Output the [x, y] coordinate of the center of the cell containing the given text.  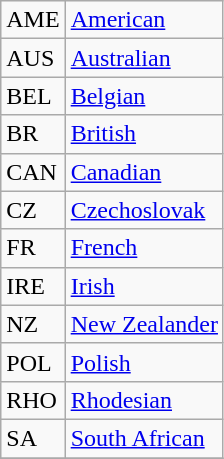
South African [144, 438]
New Zealander [144, 324]
French [144, 248]
RHO [33, 400]
IRE [33, 286]
FR [33, 248]
CAN [33, 172]
POL [33, 362]
NZ [33, 324]
Czechoslovak [144, 210]
Canadian [144, 172]
Belgian [144, 96]
Polish [144, 362]
AME [33, 20]
BR [33, 134]
AUS [33, 58]
British [144, 134]
SA [33, 438]
BEL [33, 96]
Australian [144, 58]
Rhodesian [144, 400]
Irish [144, 286]
CZ [33, 210]
American [144, 20]
